Provide the (X, Y) coordinate of the cell's center where the given text is located.  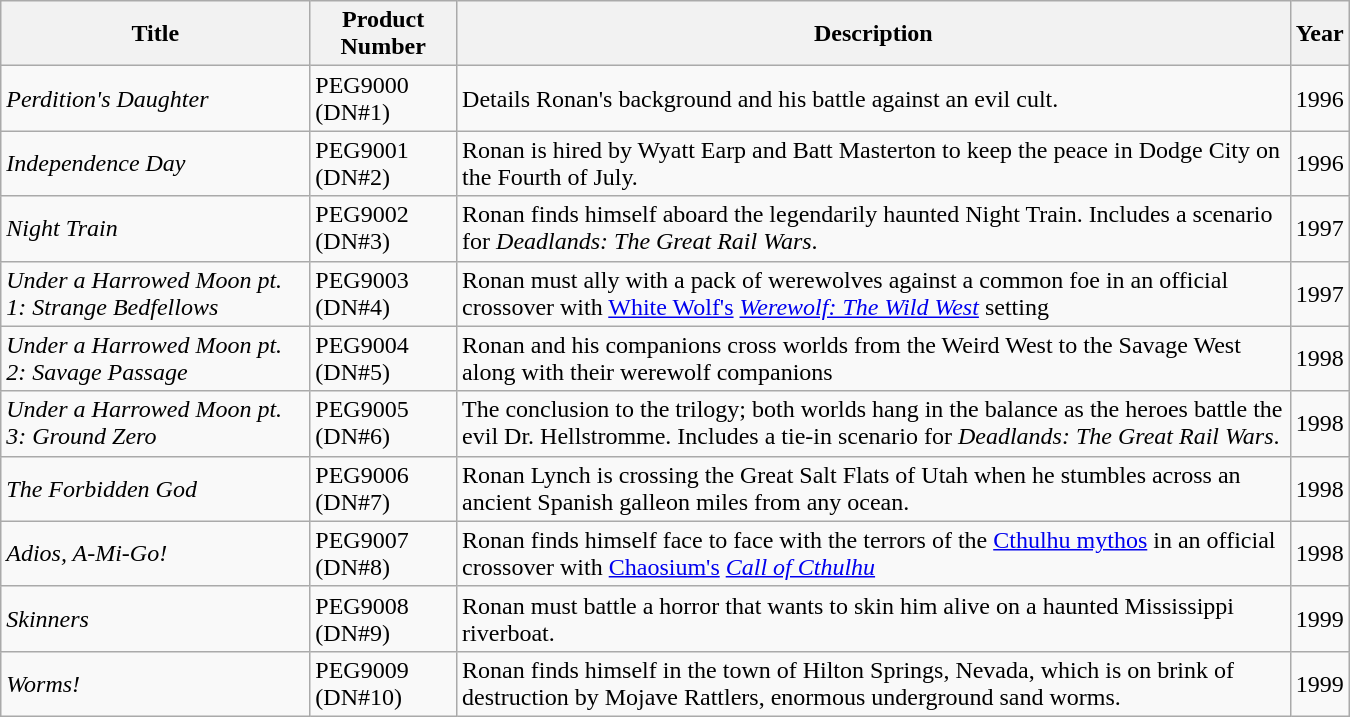
PEG9006 (DN#7) (384, 488)
Product Number (384, 34)
Year (1320, 34)
Ronan and his companions cross worlds from the Weird West to the Savage West along with their werewolf companions (874, 358)
PEG9000 (DN#1) (384, 98)
Under a Harrowed Moon pt. 3: Ground Zero (156, 424)
PEG9009 (DN#10) (384, 684)
Ronan finds himself face to face with the terrors of the Cthulhu mythos in an official crossover with Chaosium's Call of Cthulhu (874, 554)
PEG9004 (DN#5) (384, 358)
Ronan must battle a horror that wants to skin him alive on a haunted Mississippi riverboat. (874, 618)
Perdition's Daughter (156, 98)
PEG9008 (DN#9) (384, 618)
Ronan is hired by Wyatt Earp and Batt Masterton to keep the peace in Dodge City on the Fourth of July. (874, 164)
The Forbidden God (156, 488)
PEG9002 (DN#3) (384, 228)
PEG9001 (DN#2) (384, 164)
Ronan finds himself aboard the legendarily haunted Night Train. Includes a scenario for Deadlands: The Great Rail Wars. (874, 228)
Title (156, 34)
Under a Harrowed Moon pt. 1: Strange Bedfellows (156, 294)
Independence Day (156, 164)
Night Train (156, 228)
Ronan Lynch is crossing the Great Salt Flats of Utah when he stumbles across an ancient Spanish galleon miles from any ocean. (874, 488)
Details Ronan's background and his battle against an evil cult. (874, 98)
PEG9005 (DN#6) (384, 424)
Under a Harrowed Moon pt. 2: Savage Passage (156, 358)
Ronan finds himself in the town of Hilton Springs, Nevada, which is on brink of destruction by Mojave Rattlers, enormous underground sand worms. (874, 684)
Worms! (156, 684)
Adios, A-Mi-Go! (156, 554)
PEG9003 (DN#4) (384, 294)
Skinners (156, 618)
Description (874, 34)
Ronan must ally with a pack of werewolves against a common foe in an official crossover with White Wolf's Werewolf: The Wild West setting (874, 294)
PEG9007 (DN#8) (384, 554)
